Pinpoint the cell where the given text exists, returning its (x, y) midpoint coordinate. 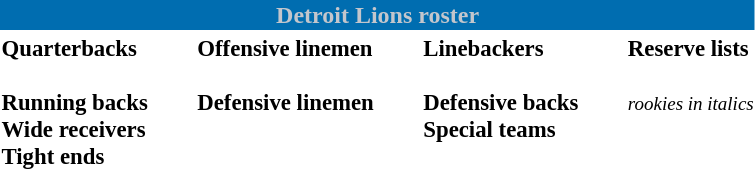
Detroit Lions roster (378, 15)
